Capture the cell that displays the provided text and extract its [x, y] central coordinate. 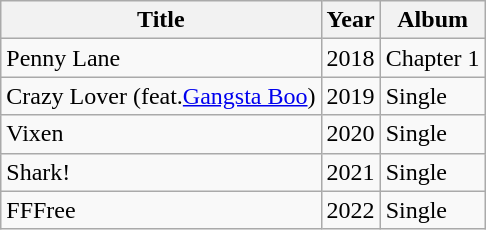
2018 [350, 58]
Chapter 1 [432, 58]
Title [161, 20]
Penny Lane [161, 58]
Shark! [161, 172]
Crazy Lover (feat.Gangsta Boo) [161, 96]
Vixen [161, 134]
2020 [350, 134]
2022 [350, 210]
Year [350, 20]
2019 [350, 96]
Album [432, 20]
2021 [350, 172]
FFFree [161, 210]
